Locate the cell with the specified text and output its [X, Y] center coordinate. 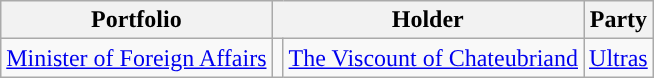
Party [619, 20]
Portfolio [136, 20]
Minister of Foreign Affairs [136, 58]
The Viscount of Chateubriand [433, 58]
Holder [428, 20]
Ultras [619, 58]
